Detect which cell encompasses the target text, then output its [x, y] center coordinate. 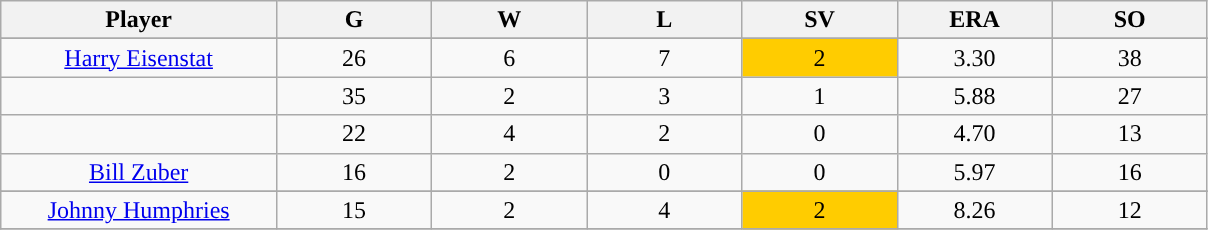
Johnny Humphries [139, 210]
4.70 [974, 134]
13 [1130, 134]
15 [354, 210]
5.97 [974, 172]
3 [664, 96]
8.26 [974, 210]
22 [354, 134]
26 [354, 58]
7 [664, 58]
6 [510, 58]
Player [139, 20]
Bill Zuber [139, 172]
27 [1130, 96]
3.30 [974, 58]
SV [820, 20]
ERA [974, 20]
L [664, 20]
W [510, 20]
G [354, 20]
5.88 [974, 96]
Harry Eisenstat [139, 58]
SO [1130, 20]
35 [354, 96]
12 [1130, 210]
38 [1130, 58]
1 [820, 96]
